For the text-containing cell, return its midpoint in [X, Y] coordinate format. 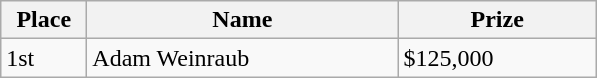
$125,000 [498, 58]
Prize [498, 20]
Adam Weinraub [242, 58]
1st [44, 58]
Name [242, 20]
Place [44, 20]
